Return (X, Y) of the center of cell containing provided text 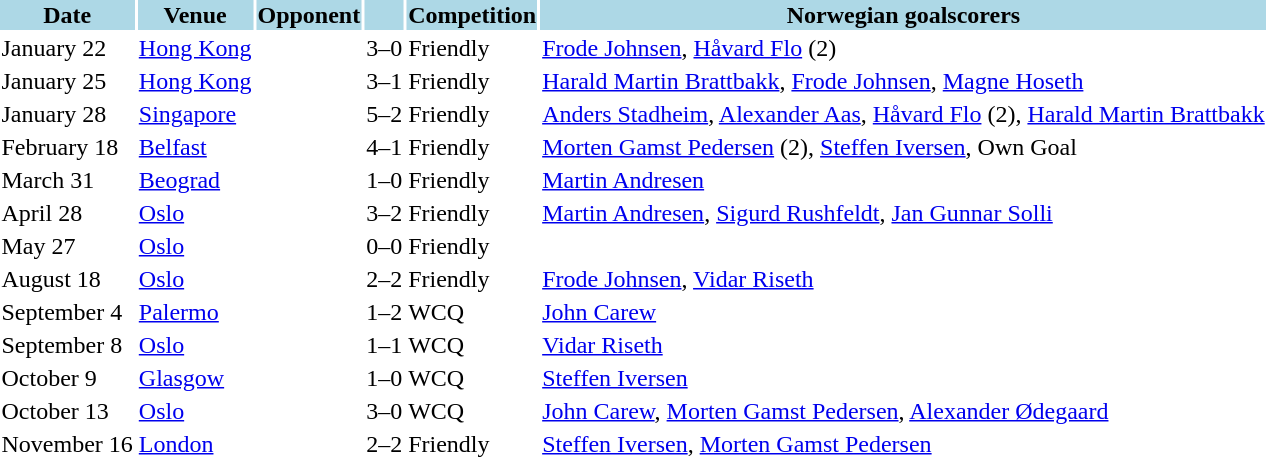
February 18 (67, 147)
5–2 (384, 114)
Belfast (195, 147)
October 13 (67, 411)
Beograd (195, 180)
2–2 (384, 279)
1–1 (384, 345)
3–2 (384, 213)
Singapore (195, 114)
Competition (472, 15)
Glasgow (195, 378)
4–1 (384, 147)
March 31 (67, 180)
Palermo (195, 312)
August 18 (67, 279)
Venue (195, 15)
October 9 (67, 378)
Opponent (309, 15)
1–2 (384, 312)
January 25 (67, 81)
0–0 (384, 246)
September 8 (67, 345)
May 27 (67, 246)
3–1 (384, 81)
April 28 (67, 213)
September 4 (67, 312)
January 22 (67, 48)
Date (67, 15)
January 28 (67, 114)
